From the cell containing the given text, extract its center point as (x, y) coordinate. 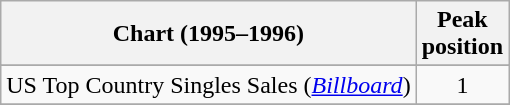
Chart (1995–1996) (208, 34)
1 (462, 85)
Peakposition (462, 34)
US Top Country Singles Sales (Billboard) (208, 85)
